For the text-containing cell, return its midpoint in (x, y) coordinate format. 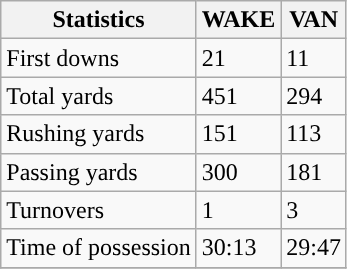
451 (238, 96)
11 (314, 58)
Time of possession (99, 248)
Rushing yards (99, 134)
29:47 (314, 248)
1 (238, 210)
First downs (99, 58)
113 (314, 134)
WAKE (238, 20)
21 (238, 58)
181 (314, 172)
30:13 (238, 248)
3 (314, 210)
Turnovers (99, 210)
VAN (314, 20)
Total yards (99, 96)
151 (238, 134)
294 (314, 96)
Statistics (99, 20)
Passing yards (99, 172)
300 (238, 172)
